Find where the given text appears and provide that cell's center as (x, y) coordinate. 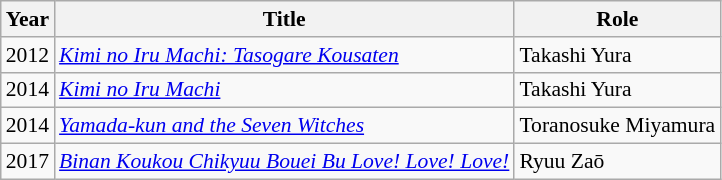
Binan Koukou Chikyuu Bouei Bu Love! Love! Love! (284, 162)
Year (28, 19)
Toranosuke Miyamura (617, 126)
2017 (28, 162)
Yamada-kun and the Seven Witches (284, 126)
Ryuu Zaō (617, 162)
Kimi no Iru Machi (284, 90)
Role (617, 19)
2012 (28, 55)
Title (284, 19)
Kimi no Iru Machi: Tasogare Kousaten (284, 55)
